Extract the (x, y) coordinate from the center of the cell holding the provided text.  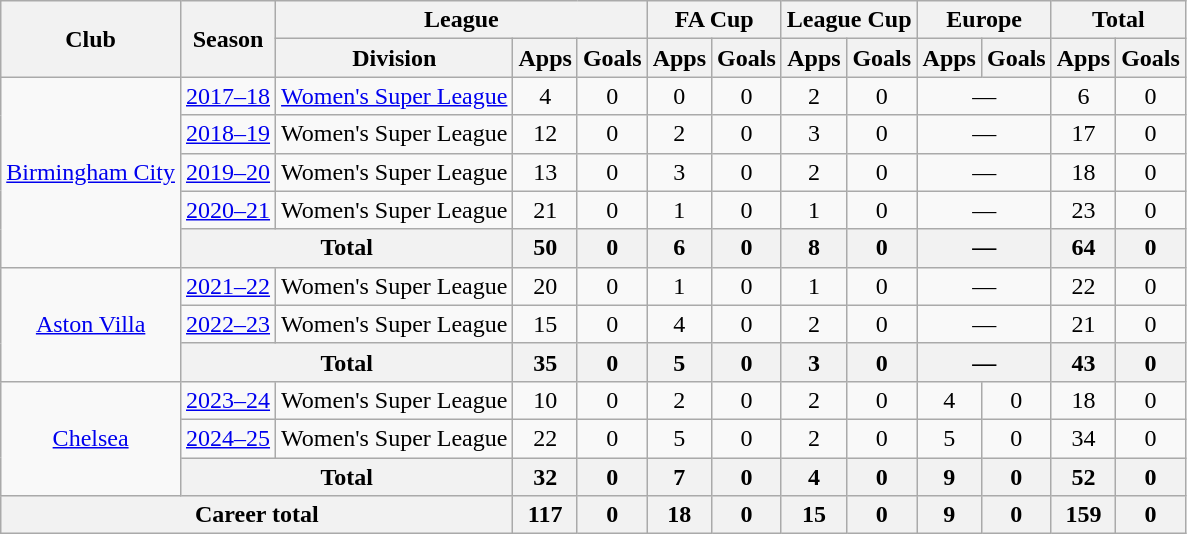
159 (1083, 515)
Aston Villa (91, 324)
League (462, 20)
Division (394, 58)
34 (1083, 438)
Chelsea (91, 438)
2021–22 (228, 286)
2018–19 (228, 134)
8 (814, 248)
Europe (984, 20)
2020–21 (228, 210)
Season (228, 39)
Birmingham City (91, 172)
10 (545, 400)
2019–20 (228, 172)
2022–23 (228, 324)
2024–25 (228, 438)
23 (1083, 210)
Career total (257, 515)
12 (545, 134)
35 (545, 362)
13 (545, 172)
20 (545, 286)
2023–24 (228, 400)
64 (1083, 248)
2017–18 (228, 96)
43 (1083, 362)
7 (679, 477)
Club (91, 39)
50 (545, 248)
FA Cup (714, 20)
League Cup (849, 20)
32 (545, 477)
52 (1083, 477)
17 (1083, 134)
117 (545, 515)
